Output the [x, y] coordinate of the center of the cell containing the given text.  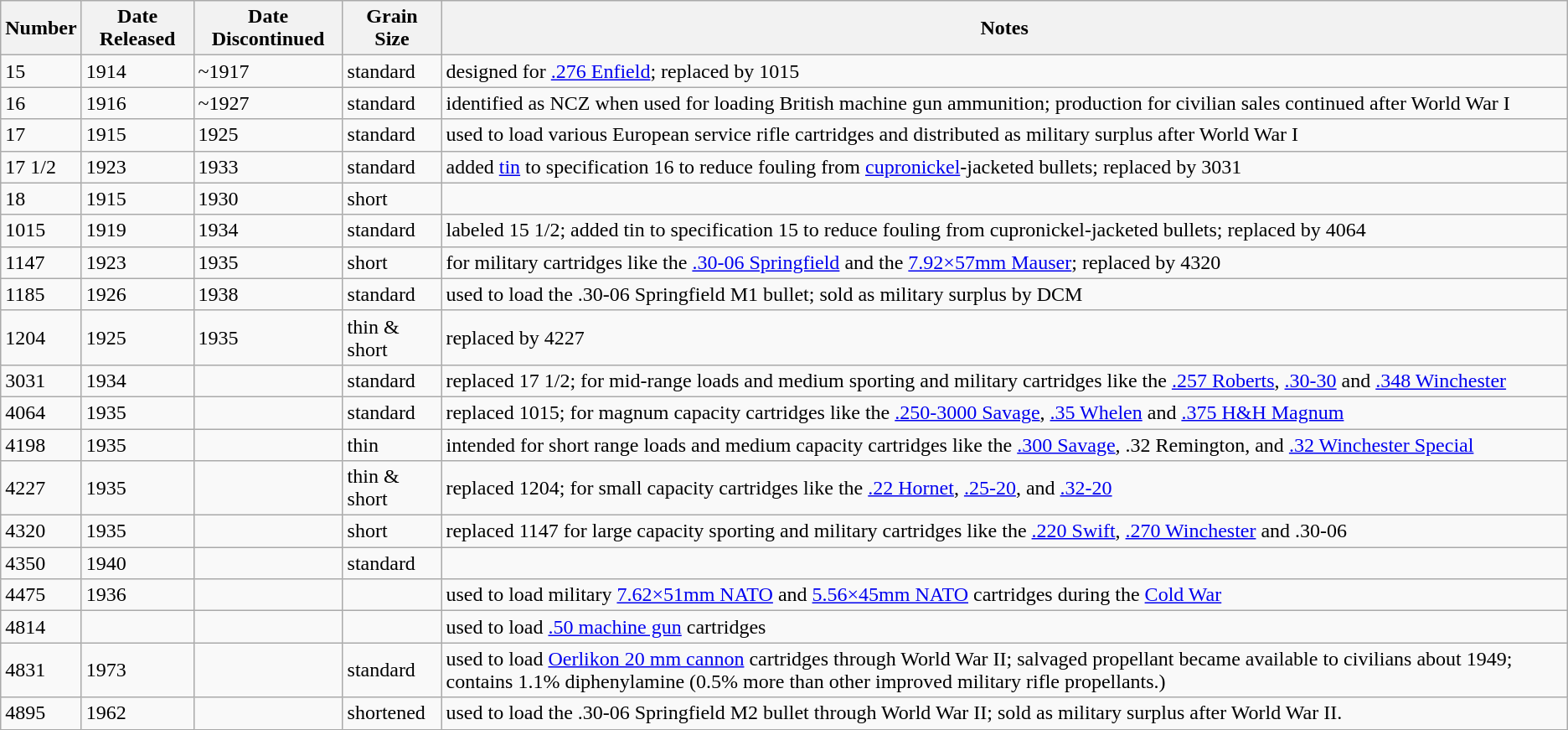
4320 [41, 531]
1204 [41, 337]
4227 [41, 488]
for military cartridges like the .30-06 Springfield and the 7.92×57mm Mauser; replaced by 4320 [1004, 262]
3031 [41, 381]
used to load military 7.62×51mm NATO and 5.56×45mm NATO cartridges during the Cold War [1004, 595]
Notes [1004, 28]
4198 [41, 445]
replaced by 4227 [1004, 337]
18 [41, 199]
thin [392, 445]
1940 [137, 563]
4895 [41, 713]
~1927 [268, 103]
1914 [137, 71]
4350 [41, 563]
15 [41, 71]
replaced 1015; for magnum capacity cartridges like the .250-3000 Savage, .35 Whelen and .375 H&H Magnum [1004, 412]
4814 [41, 627]
used to load .50 machine gun cartridges [1004, 627]
1185 [41, 294]
1938 [268, 294]
Date Released [137, 28]
added tin to specification 16 to reduce fouling from cupronickel-jacketed bullets; replaced by 3031 [1004, 167]
16 [41, 103]
intended for short range loads and medium capacity cartridges like the .300 Savage, .32 Remington, and .32 Winchester Special [1004, 445]
used to load the .30-06 Springfield M1 bullet; sold as military surplus by DCM [1004, 294]
4475 [41, 595]
Date Discontinued [268, 28]
replaced 1147 for large capacity sporting and military cartridges like the .220 Swift, .270 Winchester and .30-06 [1004, 531]
designed for .276 Enfield; replaced by 1015 [1004, 71]
identified as NCZ when used for loading British machine gun ammunition; production for civilian sales continued after World War I [1004, 103]
17 [41, 135]
shortened [392, 713]
1933 [268, 167]
labeled 15 1/2; added tin to specification 15 to reduce fouling from cupronickel-jacketed bullets; replaced by 4064 [1004, 230]
Number [41, 28]
4831 [41, 670]
17 1/2 [41, 167]
1926 [137, 294]
1962 [137, 713]
Grain Size [392, 28]
used to load the .30-06 Springfield M2 bullet through World War II; sold as military surplus after World War II. [1004, 713]
4064 [41, 412]
1930 [268, 199]
1147 [41, 262]
1919 [137, 230]
1015 [41, 230]
used to load various European service rifle cartridges and distributed as military surplus after World War I [1004, 135]
1936 [137, 595]
replaced 17 1/2; for mid-range loads and medium sporting and military cartridges like the .257 Roberts, .30-30 and .348 Winchester [1004, 381]
~1917 [268, 71]
replaced 1204; for small capacity cartridges like the .22 Hornet, .25-20, and .32-20 [1004, 488]
1973 [137, 670]
1916 [137, 103]
